Extract the [X, Y] coordinate from the center of the cell holding the provided text.  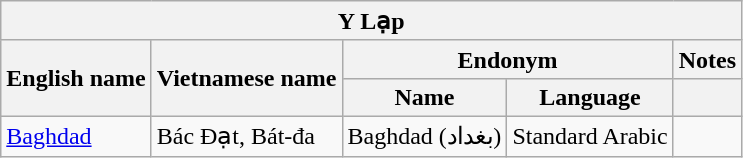
Baghdad [76, 136]
Standard Arabic [590, 136]
Baghdad (بغداد‎) [424, 136]
Language [590, 97]
Y Lạp [372, 21]
Endonym [508, 59]
Name [424, 97]
Bác Đạt, Bát-đa [246, 136]
English name [76, 78]
Vietnamese name [246, 78]
Notes [707, 59]
